Capture the cell that displays the provided text and extract its [X, Y] central coordinate. 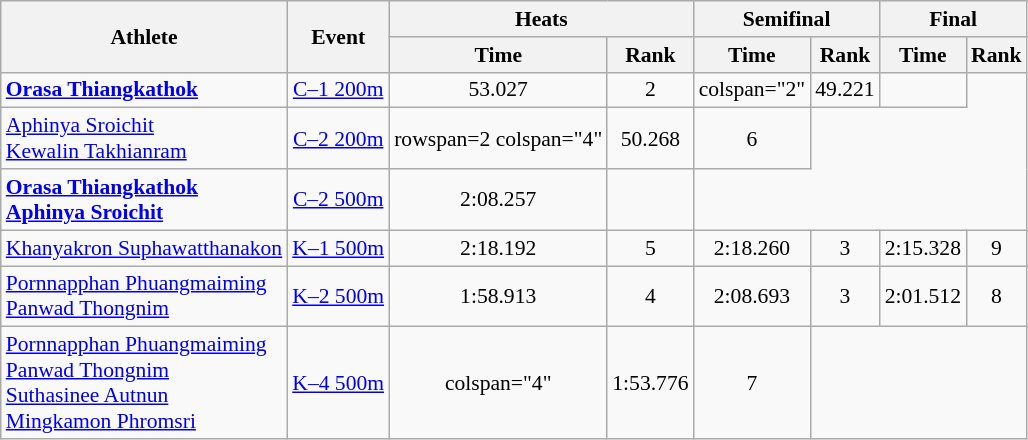
Orasa Thiangkathok [144, 90]
2:08.257 [498, 200]
Heats [541, 19]
2:18.192 [498, 248]
colspan="2" [752, 90]
C–2 500m [338, 200]
50.268 [650, 138]
4 [650, 296]
6 [752, 138]
rowspan=2 colspan="4" [498, 138]
colspan="4" [498, 383]
K–4 500m [338, 383]
2:15.328 [923, 248]
C–1 200m [338, 90]
Final [954, 19]
Athlete [144, 36]
2 [650, 90]
1:58.913 [498, 296]
Semifinal [787, 19]
53.027 [498, 90]
2:18.260 [752, 248]
K–1 500m [338, 248]
Aphinya SroichitKewalin Takhianram [144, 138]
5 [650, 248]
Khanyakron Suphawatthanakon [144, 248]
7 [752, 383]
C–2 200m [338, 138]
Pornnapphan PhuangmaimingPanwad ThongnimSuthasinee AutnunMingkamon Phromsri [144, 383]
Orasa ThiangkathokAphinya Sroichit [144, 200]
49.221 [844, 90]
8 [996, 296]
9 [996, 248]
Event [338, 36]
Pornnapphan PhuangmaimingPanwad Thongnim [144, 296]
1:53.776 [650, 383]
2:01.512 [923, 296]
K–2 500m [338, 296]
2:08.693 [752, 296]
